Determine the (X, Y) coordinate at the center of the cell enclosing the given text.  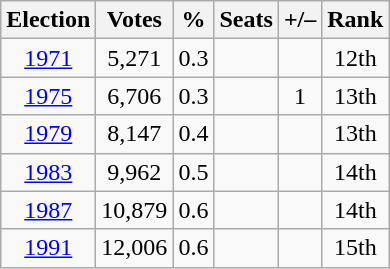
1987 (48, 210)
12th (356, 58)
5,271 (134, 58)
1975 (48, 96)
1991 (48, 248)
0.5 (194, 172)
1 (300, 96)
Votes (134, 20)
1983 (48, 172)
10,879 (134, 210)
6,706 (134, 96)
0.4 (194, 134)
Election (48, 20)
1971 (48, 58)
+/– (300, 20)
9,962 (134, 172)
Seats (246, 20)
% (194, 20)
Rank (356, 20)
1979 (48, 134)
12,006 (134, 248)
15th (356, 248)
8,147 (134, 134)
